Find where the given text appears and provide that cell's center as [X, Y] coordinate. 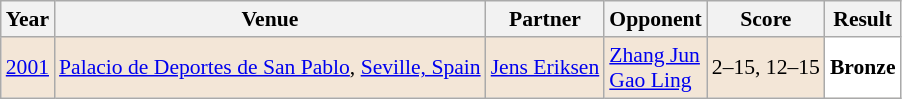
Partner [546, 19]
Opponent [656, 19]
Jens Eriksen [546, 68]
2–15, 12–15 [766, 68]
Zhang Jun Gao Ling [656, 68]
Result [863, 19]
2001 [28, 68]
Palacio de Deportes de San Pablo, Seville, Spain [270, 68]
Year [28, 19]
Bronze [863, 68]
Score [766, 19]
Venue [270, 19]
